Determine the (X, Y) coordinate at the center of the cell enclosing the given text.  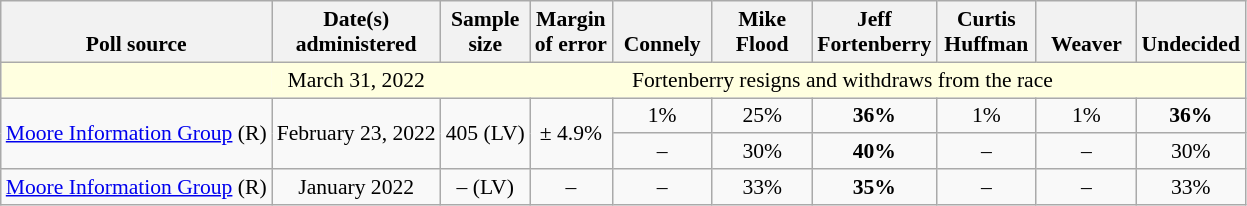
CurtisHuffman (986, 32)
January 2022 (356, 187)
Fortenberry resigns and withdraws from the race (843, 80)
Weaver (1086, 32)
25% (762, 116)
– (LV) (486, 187)
Date(s)administered (356, 32)
MikeFlood (762, 32)
February 23, 2022 (356, 134)
Samplesize (486, 32)
± 4.9% (571, 134)
March 31, 2022 (356, 80)
Marginof error (571, 32)
405 (LV) (486, 134)
35% (874, 187)
JeffFortenberry (874, 32)
Poll source (136, 32)
Connely (662, 32)
Undecided (1191, 32)
40% (874, 152)
